From the cell containing the given text, extract its center point as (X, Y) coordinate. 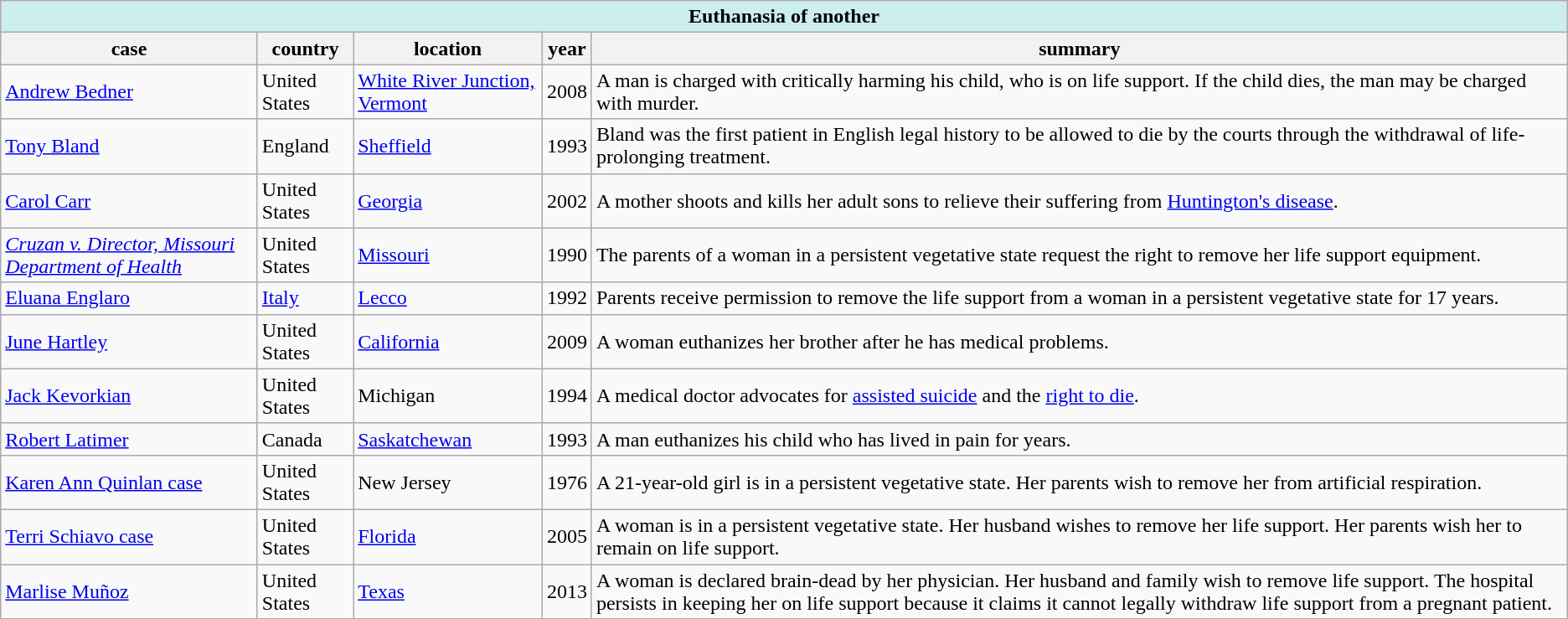
Terri Schiavo case (129, 536)
White River Junction, Vermont (448, 92)
country (305, 49)
A 21-year-old girl is in a persistent vegetative state. Her parents wish to remove her from artificial respiration. (1079, 482)
2009 (566, 342)
Andrew Bedner (129, 92)
Robert Latimer (129, 439)
2005 (566, 536)
Lecco (448, 298)
1994 (566, 395)
A man euthanizes his child who has lived in pain for years. (1079, 439)
1990 (566, 255)
A woman is in a persistent vegetative state. Her husband wishes to remove her life support. Her parents wish her to remain on life support. (1079, 536)
New Jersey (448, 482)
Cruzan v. Director, Missouri Department of Health (129, 255)
Karen Ann Quinlan case (129, 482)
Bland was the first patient in English legal history to be allowed to die by the courts through the withdrawal of life-prolonging treatment. (1079, 146)
A woman euthanizes her brother after he has medical problems. (1079, 342)
Italy (305, 298)
1992 (566, 298)
Saskatchewan (448, 439)
A medical doctor advocates for assisted suicide and the right to die. (1079, 395)
2008 (566, 92)
Parents receive permission to remove the life support from a woman in a persistent vegetative state for 17 years. (1079, 298)
Georgia (448, 201)
Eluana Englaro (129, 298)
June Hartley (129, 342)
The parents of a woman in a persistent vegetative state request the right to remove her life support equipment. (1079, 255)
Michigan (448, 395)
1976 (566, 482)
2013 (566, 591)
location (448, 49)
case (129, 49)
year (566, 49)
2002 (566, 201)
Carol Carr (129, 201)
Euthanasia of another (784, 17)
Texas (448, 591)
Florida (448, 536)
summary (1079, 49)
Sheffield (448, 146)
California (448, 342)
Canada (305, 439)
A mother shoots and kills her adult sons to relieve their suffering from Huntington's disease. (1079, 201)
Jack Kevorkian (129, 395)
Tony Bland (129, 146)
A man is charged with critically harming his child, who is on life support. If the child dies, the man may be charged with murder. (1079, 92)
Marlise Muñoz (129, 591)
England (305, 146)
Missouri (448, 255)
